Return the (x, y) coordinate for the center point of the cell that contains the specified text.  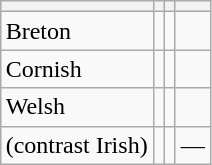
Cornish (76, 69)
Breton (76, 31)
— (192, 145)
Welsh (76, 107)
(contrast Irish) (76, 145)
